Return [x, y] of the center of cell containing provided text 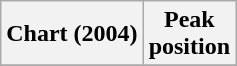
Peakposition [189, 34]
Chart (2004) [72, 34]
